Detect which cell encompasses the target text, then output its (X, Y) center coordinate. 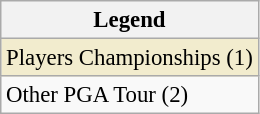
Legend (130, 20)
Players Championships (1) (130, 58)
Other PGA Tour (2) (130, 95)
